Return the [x, y] coordinate for the center point of the cell that contains the specified text.  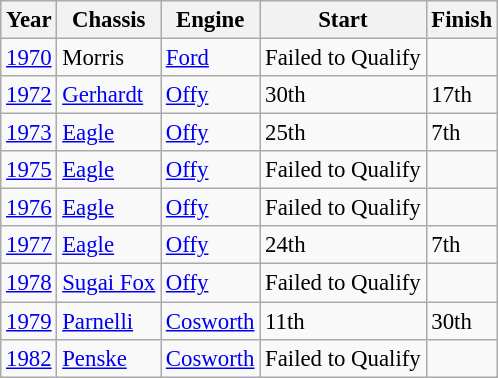
17th [462, 95]
1972 [29, 95]
Ford [210, 58]
Finish [462, 20]
Morris [109, 58]
24th [343, 245]
1977 [29, 245]
1978 [29, 283]
Gerhardt [109, 95]
1973 [29, 133]
Sugai Fox [109, 283]
Parnelli [109, 321]
1976 [29, 208]
Chassis [109, 20]
11th [343, 321]
1982 [29, 358]
1970 [29, 58]
1975 [29, 170]
1979 [29, 321]
Penske [109, 358]
Start [343, 20]
Year [29, 20]
25th [343, 133]
Engine [210, 20]
